Provide the [x, y] coordinate of the cell's center where the given text is located.  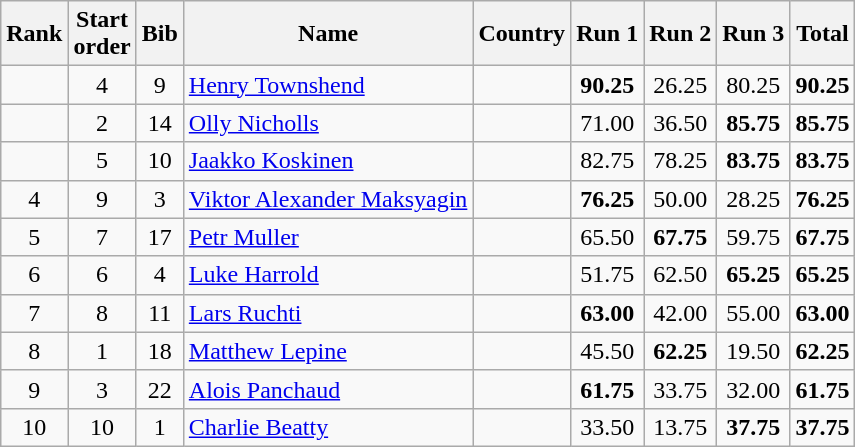
55.00 [754, 313]
Startorder [102, 34]
Run 1 [608, 34]
Bib [160, 34]
Jaakko Koskinen [328, 161]
80.25 [754, 85]
Petr Muller [328, 237]
Alois Panchaud [328, 389]
Run 3 [754, 34]
65.50 [608, 237]
22 [160, 389]
59.75 [754, 237]
Name [328, 34]
45.50 [608, 351]
82.75 [608, 161]
2 [102, 123]
42.00 [680, 313]
Charlie Beatty [328, 427]
19.50 [754, 351]
17 [160, 237]
14 [160, 123]
Rank [34, 34]
11 [160, 313]
71.00 [608, 123]
Luke Harrold [328, 275]
32.00 [754, 389]
Viktor Alexander Maksyagin [328, 199]
51.75 [608, 275]
33.75 [680, 389]
Run 2 [680, 34]
Lars Ruchti [328, 313]
62.50 [680, 275]
33.50 [608, 427]
28.25 [754, 199]
18 [160, 351]
Matthew Lepine [328, 351]
Country [522, 34]
13.75 [680, 427]
36.50 [680, 123]
50.00 [680, 199]
78.25 [680, 161]
Henry Townshend [328, 85]
Total [822, 34]
26.25 [680, 85]
Olly Nicholls [328, 123]
